Identify which cell holds the provided text, then report its (x, y) central coordinate. 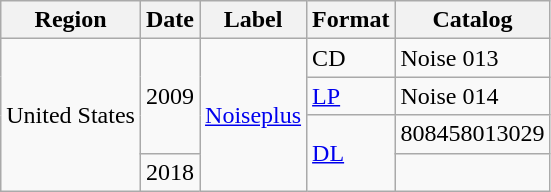
2009 (170, 96)
Noise 014 (472, 96)
United States (71, 115)
Noise 013 (472, 58)
Catalog (472, 20)
LP (351, 96)
Date (170, 20)
808458013029 (472, 134)
Label (254, 20)
DL (351, 153)
CD (351, 58)
Noiseplus (254, 115)
2018 (170, 172)
Region (71, 20)
Format (351, 20)
